Extract the [x, y] coordinate from the center of the cell holding the provided text.  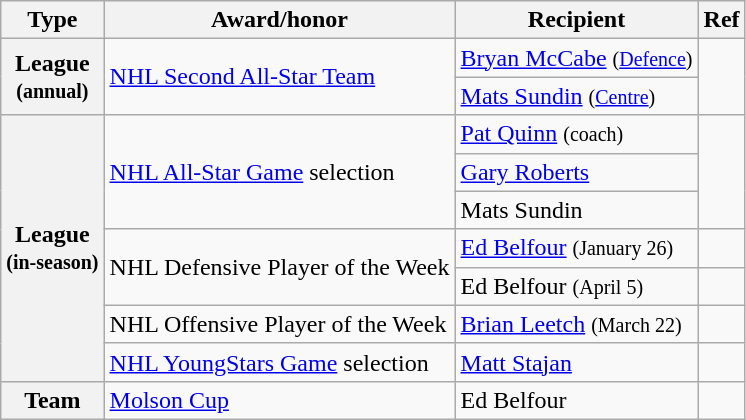
League(annual) [52, 77]
NHL YoungStars Game selection [280, 362]
Ed Belfour (January 26) [576, 248]
NHL Second All-Star Team [280, 77]
Mats Sundin [576, 210]
NHL All-Star Game selection [280, 172]
Mats Sundin (Centre) [576, 96]
Brian Leetch (March 22) [576, 324]
NHL Defensive Player of the Week [280, 267]
Bryan McCabe (Defence) [576, 58]
Pat Quinn (coach) [576, 134]
Gary Roberts [576, 172]
Team [52, 400]
Ed Belfour (April 5) [576, 286]
Recipient [576, 20]
Ref [722, 20]
League(in-season) [52, 248]
Ed Belfour [576, 400]
Type [52, 20]
Matt Stajan [576, 362]
Molson Cup [280, 400]
NHL Offensive Player of the Week [280, 324]
Award/honor [280, 20]
